Locate the cell with the specified text and output its [X, Y] center coordinate. 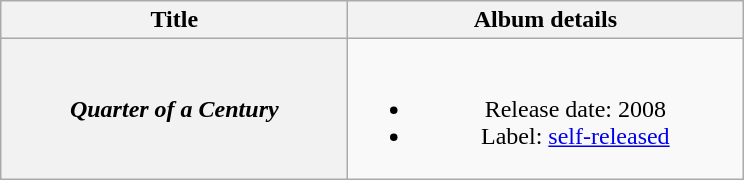
Release date: 2008Label: self-released [546, 109]
Quarter of a Century [174, 109]
Title [174, 20]
Album details [546, 20]
